For the text-containing cell, return its midpoint in [x, y] coordinate format. 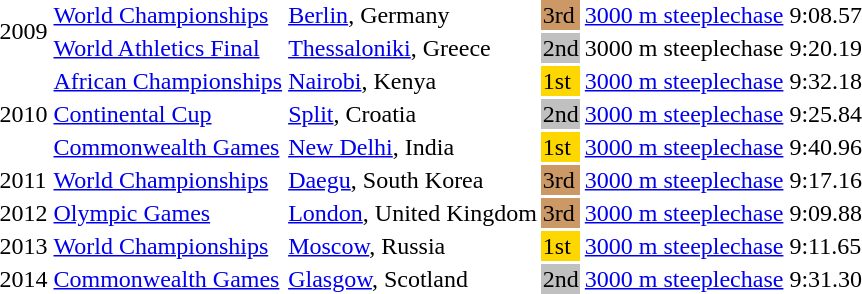
World Athletics Final [168, 48]
Thessaloniki, Greece [413, 48]
Nairobi, Kenya [413, 81]
Split, Croatia [413, 114]
Daegu, South Korea [413, 180]
London, United Kingdom [413, 213]
Moscow, Russia [413, 246]
Olympic Games [168, 213]
New Delhi, India [413, 147]
African Championships [168, 81]
Berlin, Germany [413, 15]
Glasgow, Scotland [413, 279]
Continental Cup [168, 114]
